From the cell containing the given text, extract its center point as [X, Y] coordinate. 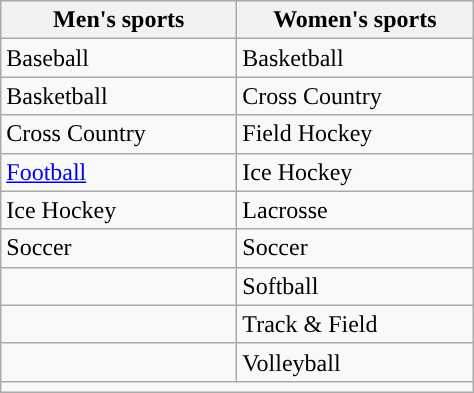
Women's sports [355, 20]
Volleyball [355, 362]
Field Hockey [355, 134]
Track & Field [355, 324]
Baseball [119, 58]
Softball [355, 286]
Men's sports [119, 20]
Football [119, 172]
Lacrosse [355, 210]
